Pinpoint the cell where the given text exists, returning its [x, y] midpoint coordinate. 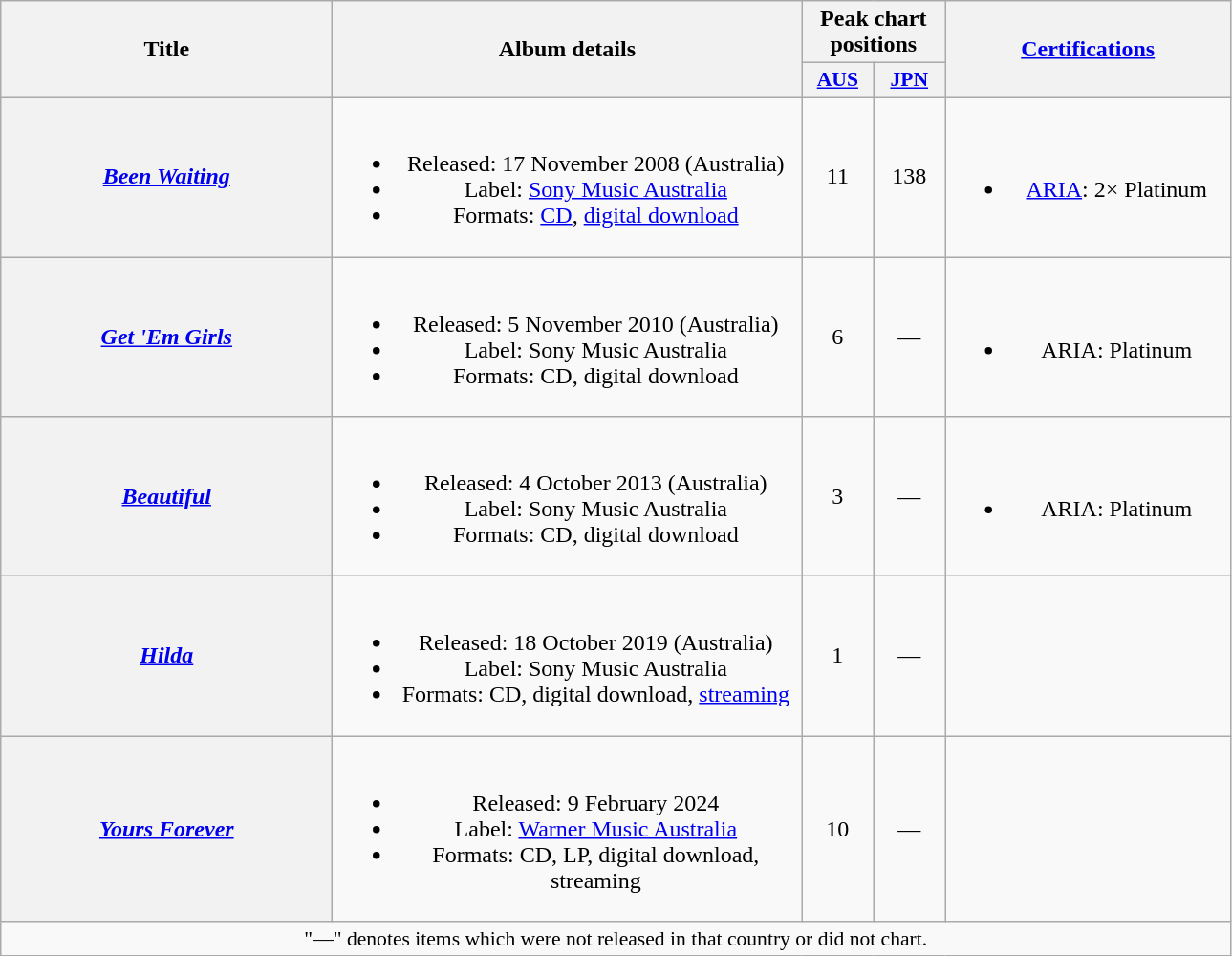
Released: 5 November 2010 (Australia)Label: Sony Music AustraliaFormats: CD, digital download [568, 337]
Certifications [1088, 50]
1 [837, 656]
Get 'Em Girls [166, 337]
10 [837, 829]
"—" denotes items which were not released in that country or did not chart. [616, 939]
Beautiful [166, 497]
Hilda [166, 656]
Released: 18 October 2019 (Australia)Label: Sony Music AustraliaFormats: CD, digital download, streaming [568, 656]
AUS [837, 80]
Been Waiting [166, 176]
JPN [910, 80]
6 [837, 337]
ARIA: 2× Platinum [1088, 176]
3 [837, 497]
Released: 9 February 2024Label: Warner Music AustraliaFormats: CD, LP, digital download, streaming [568, 829]
Title [166, 50]
11 [837, 176]
138 [910, 176]
Released: 4 October 2013 (Australia)Label: Sony Music AustraliaFormats: CD, digital download [568, 497]
Peak chart positions [874, 33]
Album details [568, 50]
Yours Forever [166, 829]
Released: 17 November 2008 (Australia)Label: Sony Music AustraliaFormats: CD, digital download [568, 176]
